Identify which cell holds the provided text, then report its (X, Y) central coordinate. 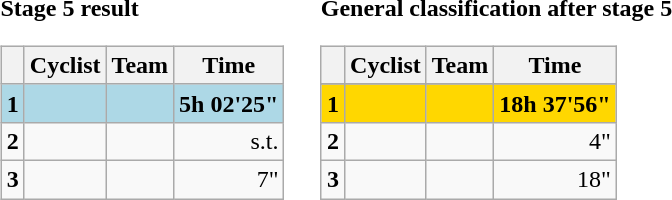
7" (229, 179)
5h 02'25" (229, 103)
4" (555, 141)
18" (555, 179)
18h 37'56" (555, 103)
s.t. (229, 141)
